Capture the cell that displays the provided text and extract its (x, y) central coordinate. 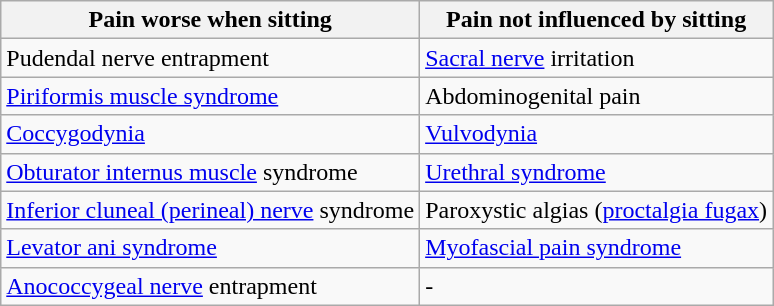
Sacral nerve irritation (596, 58)
Abdominogenital pain (596, 96)
- (596, 286)
Paroxystic algias (proctalgia fugax) (596, 210)
Vulvodynia (596, 134)
Urethral syndrome (596, 172)
Inferior cluneal (perineal) nerve syndrome (210, 210)
Pain not influenced by sitting (596, 20)
Obturator internus muscle syndrome (210, 172)
Coccygodynia (210, 134)
Myofascial pain syndrome (596, 248)
Levator ani syndrome (210, 248)
Pudendal nerve entrapment (210, 58)
Piriformis muscle syndrome (210, 96)
Pain worse when sitting (210, 20)
Anococcygeal nerve entrapment (210, 286)
